Return the [X, Y] coordinate for the center point of the cell that contains the specified text.  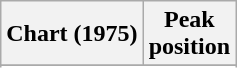
Chart (1975) [72, 34]
Peakposition [189, 34]
